For the text-containing cell, return its midpoint in (X, Y) coordinate format. 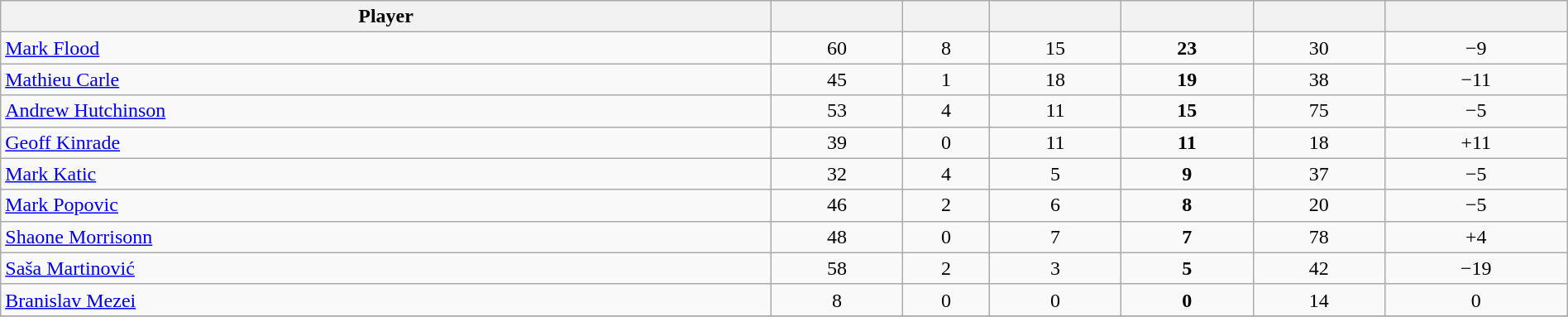
Mark Katic (386, 174)
−19 (1475, 268)
3 (1055, 268)
38 (1318, 79)
42 (1318, 268)
−9 (1475, 48)
Andrew Hutchinson (386, 111)
45 (837, 79)
75 (1318, 111)
46 (837, 205)
39 (837, 142)
1 (946, 79)
58 (837, 268)
−11 (1475, 79)
23 (1188, 48)
19 (1188, 79)
48 (837, 237)
30 (1318, 48)
Saša Martinović (386, 268)
9 (1188, 174)
20 (1318, 205)
Shaone Morrisonn (386, 237)
6 (1055, 205)
Player (386, 17)
78 (1318, 237)
+11 (1475, 142)
14 (1318, 300)
Branislav Mezei (386, 300)
Geoff Kinrade (386, 142)
53 (837, 111)
Mark Flood (386, 48)
Mathieu Carle (386, 79)
+4 (1475, 237)
37 (1318, 174)
Mark Popovic (386, 205)
32 (837, 174)
60 (837, 48)
